Locate the cell with the specified text and output its [X, Y] center coordinate. 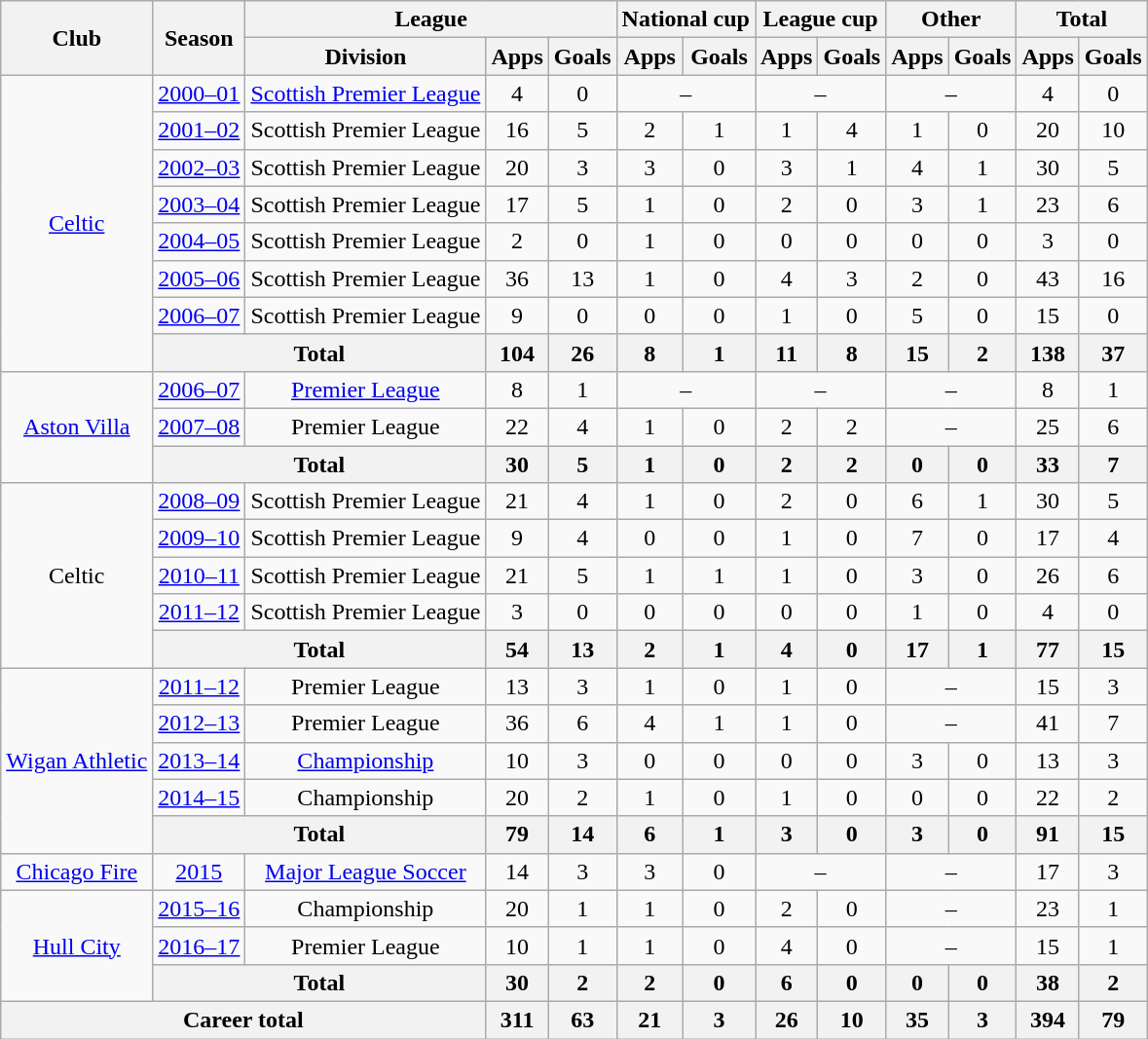
54 [517, 649]
2010–11 [199, 575]
2015–16 [199, 909]
League [430, 19]
41 [1048, 724]
2003–04 [199, 204]
2015 [199, 872]
43 [1048, 278]
2000–01 [199, 93]
77 [1048, 649]
2013–14 [199, 761]
138 [1048, 353]
37 [1113, 353]
2005–06 [199, 278]
311 [517, 1020]
2008–09 [199, 501]
2012–13 [199, 724]
Major League Soccer [366, 872]
104 [517, 353]
2014–15 [199, 798]
League cup [821, 19]
25 [1048, 427]
63 [582, 1020]
91 [1048, 835]
35 [917, 1020]
Other [951, 19]
Aston Villa [77, 427]
2009–10 [199, 538]
2001–02 [199, 130]
33 [1048, 464]
Chicago Fire [77, 872]
Hull City [77, 946]
2002–03 [199, 167]
Division [366, 56]
National cup [685, 19]
Season [199, 38]
2007–08 [199, 427]
11 [787, 353]
2004–05 [199, 241]
394 [1048, 1020]
Wigan Athletic [77, 761]
Career total [243, 1020]
38 [1048, 983]
2016–17 [199, 946]
Club [77, 38]
